Determine the (X, Y) coordinate at the center of the cell enclosing the given text.  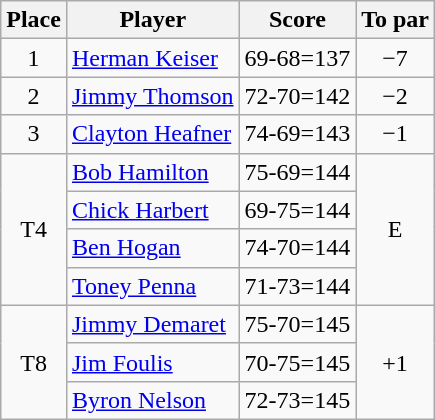
69-68=137 (298, 58)
−2 (396, 96)
Score (298, 20)
2 (34, 96)
75-69=144 (298, 172)
Player (152, 20)
1 (34, 58)
74-69=143 (298, 134)
Ben Hogan (152, 248)
Bob Hamilton (152, 172)
3 (34, 134)
+1 (396, 362)
To par (396, 20)
−7 (396, 58)
74-70=144 (298, 248)
Herman Keiser (152, 58)
Jimmy Demaret (152, 324)
Chick Harbert (152, 210)
Toney Penna (152, 286)
T4 (34, 229)
Clayton Heafner (152, 134)
69-75=144 (298, 210)
70-75=145 (298, 362)
72-70=142 (298, 96)
Place (34, 20)
Byron Nelson (152, 400)
75-70=145 (298, 324)
71-73=144 (298, 286)
T8 (34, 362)
−1 (396, 134)
72-73=145 (298, 400)
Jim Foulis (152, 362)
Jimmy Thomson (152, 96)
E (396, 229)
